Determine the (X, Y) coordinate at the center of the cell enclosing the given text.  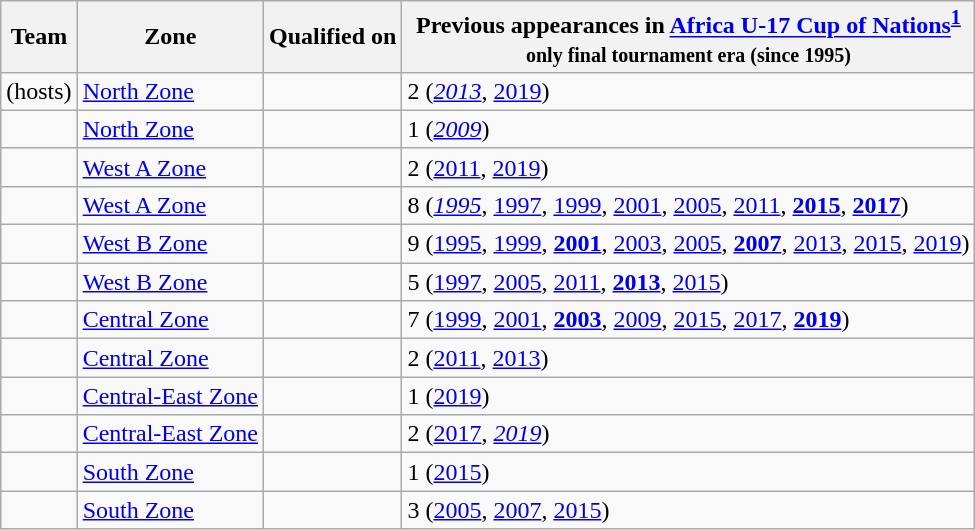
2 (2011, 2013) (688, 358)
3 (2005, 2007, 2015) (688, 510)
Team (39, 37)
2 (2011, 2019) (688, 167)
7 (1999, 2001, 2003, 2009, 2015, 2017, 2019) (688, 320)
8 (1995, 1997, 1999, 2001, 2005, 2011, 2015, 2017) (688, 205)
9 (1995, 1999, 2001, 2003, 2005, 2007, 2013, 2015, 2019) (688, 244)
5 (1997, 2005, 2011, 2013, 2015) (688, 282)
(hosts) (39, 91)
Previous appearances in Africa U-17 Cup of Nations1only final tournament era (since 1995) (688, 37)
2 (2013, 2019) (688, 91)
1 (2019) (688, 396)
2 (2017, 2019) (688, 434)
Qualified on (332, 37)
1 (2015) (688, 472)
1 (2009) (688, 129)
Zone (170, 37)
